Provide the (X, Y) coordinate of the cell's center where the given text is located.  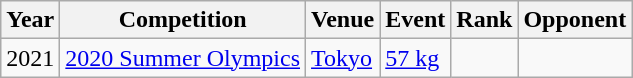
Opponent (575, 20)
2021 (30, 58)
Event (416, 20)
Venue (343, 20)
2020 Summer Olympics (183, 58)
Rank (484, 20)
Year (30, 20)
Competition (183, 20)
57 kg (416, 58)
Tokyo (343, 58)
